Provide the [X, Y] coordinate of the cell's center where the given text is located.  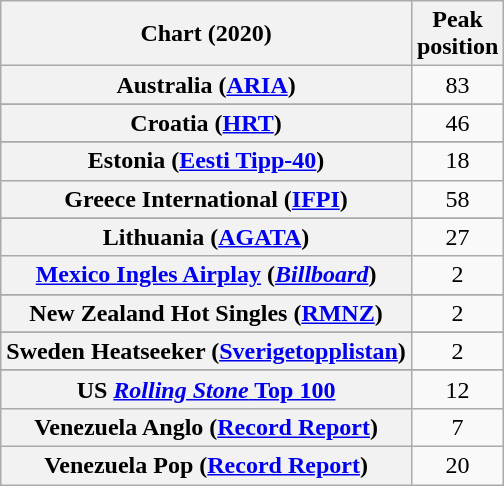
New Zealand Hot Singles (RMNZ) [206, 313]
Mexico Ingles Airplay (Billboard) [206, 275]
27 [457, 237]
Lithuania (AGATA) [206, 237]
Venezuela Pop (Record Report) [206, 465]
58 [457, 199]
18 [457, 161]
Estonia (Eesti Tipp-40) [206, 161]
Croatia (HRT) [206, 123]
Sweden Heatseeker (Sverigetopplistan) [206, 351]
12 [457, 389]
US Rolling Stone Top 100 [206, 389]
Chart (2020) [206, 34]
83 [457, 85]
Venezuela Anglo (Record Report) [206, 427]
46 [457, 123]
Greece International (IFPI) [206, 199]
Peakposition [457, 34]
7 [457, 427]
Australia (ARIA) [206, 85]
20 [457, 465]
